Find where the given text appears and provide that cell's center as (x, y) coordinate. 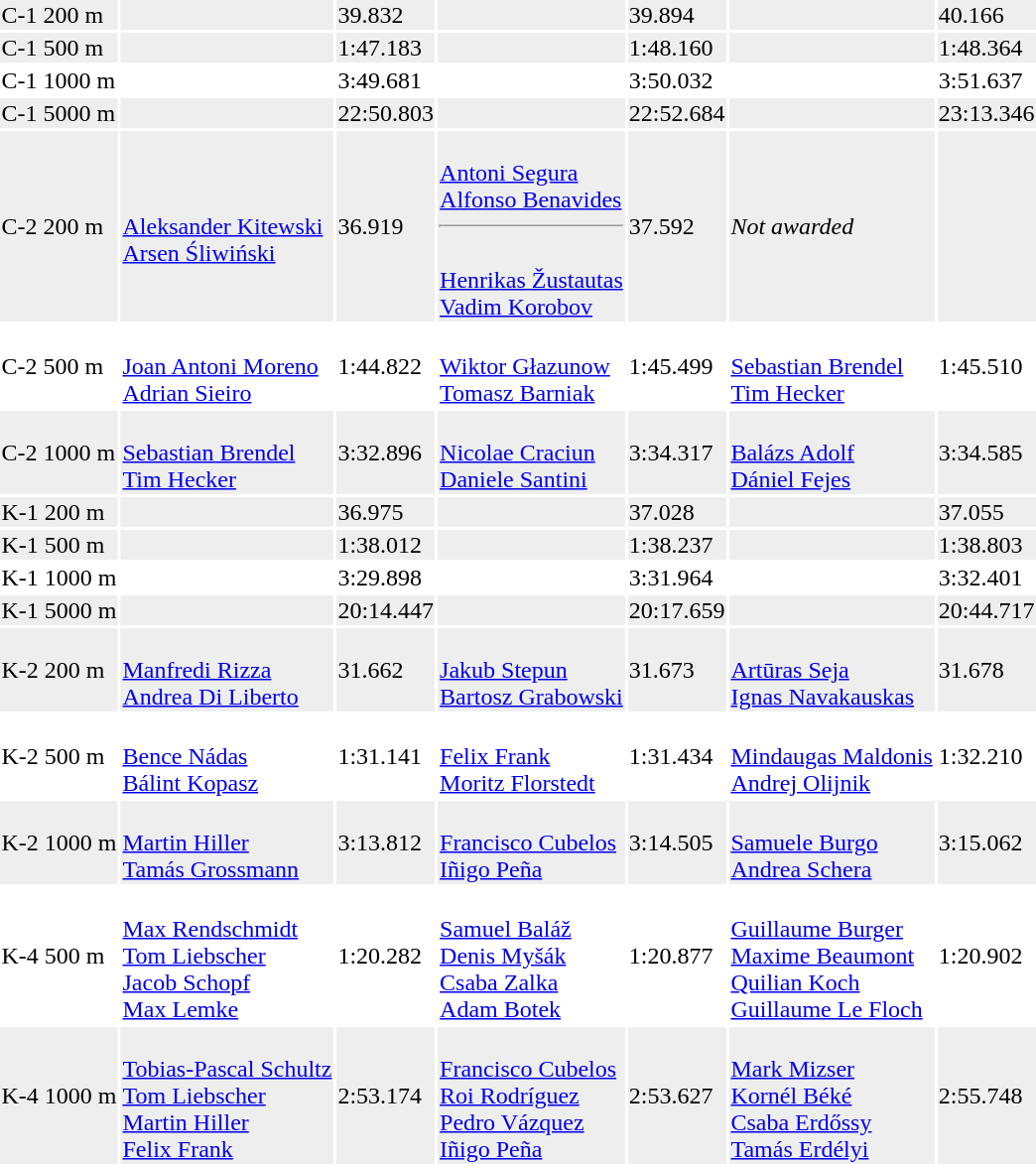
Antoni SeguraAlfonso Benavides Henrikas ŽustautasVadim Korobov (532, 226)
Samuele BurgoAndrea Schera (832, 842)
C-2 500 m (60, 366)
36.975 (386, 512)
2:53.174 (386, 1096)
1:38.237 (677, 545)
Mindaugas MaldonisAndrej Olijnik (832, 756)
37.028 (677, 512)
Tobias-Pascal SchultzTom LiebscherMartin HillerFelix Frank (227, 1096)
C-1 5000 m (60, 113)
3:49.681 (386, 80)
K-2 200 m (60, 670)
K-1 200 m (60, 512)
Guillaume BurgerMaxime BeaumontQuilian KochGuillaume Le Floch (832, 956)
2:55.748 (986, 1096)
Mark MizserKornél BékéCsaba ErdőssyTamás Erdélyi (832, 1096)
C-2 200 m (60, 226)
K-1 500 m (60, 545)
Martin HillerTamás Grossmann (227, 842)
Nicolae CraciunDaniele Santini (532, 453)
C-1 200 m (60, 15)
3:31.964 (677, 578)
K-2 500 m (60, 756)
20:14.447 (386, 610)
31.678 (986, 670)
31.662 (386, 670)
K-4 500 m (60, 956)
Aleksander KitewskiArsen Śliwiński (227, 226)
Bence NádasBálint Kopasz (227, 756)
Jakub StepunBartosz Grabowski (532, 670)
Max RendschmidtTom LiebscherJacob SchopfMax Lemke (227, 956)
C-1 500 m (60, 48)
K-1 5000 m (60, 610)
Not awarded (832, 226)
3:34.317 (677, 453)
Wiktor GłazunowTomasz Barniak (532, 366)
1:20.877 (677, 956)
37.592 (677, 226)
3:32.896 (386, 453)
22:52.684 (677, 113)
23:13.346 (986, 113)
Joan Antoni MorenoAdrian Sieiro (227, 366)
1:48.364 (986, 48)
3:51.637 (986, 80)
20:17.659 (677, 610)
C-1 1000 m (60, 80)
1:45.510 (986, 366)
39.832 (386, 15)
3:13.812 (386, 842)
Felix FrankMoritz Florstedt (532, 756)
1:32.210 (986, 756)
1:44.822 (386, 366)
1:20.282 (386, 956)
Francisco CubelosRoi RodríguezPedro VázquezIñigo Peña (532, 1096)
1:31.141 (386, 756)
1:38.012 (386, 545)
1:20.902 (986, 956)
K-4 1000 m (60, 1096)
3:50.032 (677, 80)
3:14.505 (677, 842)
1:31.434 (677, 756)
K-1 1000 m (60, 578)
1:48.160 (677, 48)
1:38.803 (986, 545)
39.894 (677, 15)
3:32.401 (986, 578)
2:53.627 (677, 1096)
C-2 1000 m (60, 453)
3:34.585 (986, 453)
37.055 (986, 512)
40.166 (986, 15)
3:15.062 (986, 842)
K-2 1000 m (60, 842)
36.919 (386, 226)
1:45.499 (677, 366)
Artūras SejaIgnas Navakauskas (832, 670)
Balázs AdolfDániel Fejes (832, 453)
22:50.803 (386, 113)
1:47.183 (386, 48)
Manfredi RizzaAndrea Di Liberto (227, 670)
31.673 (677, 670)
Samuel BalážDenis MyšákCsaba ZalkaAdam Botek (532, 956)
Francisco CubelosIñigo Peña (532, 842)
3:29.898 (386, 578)
20:44.717 (986, 610)
